From the cell containing the given text, extract its center point as (x, y) coordinate. 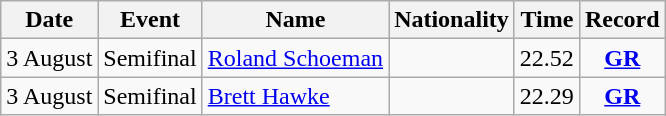
22.29 (546, 96)
Roland Schoeman (295, 58)
Name (295, 20)
Nationality (452, 20)
Record (622, 20)
Date (50, 20)
22.52 (546, 58)
Time (546, 20)
Brett Hawke (295, 96)
Event (150, 20)
